Detect which cell encompasses the target text, then output its [X, Y] center coordinate. 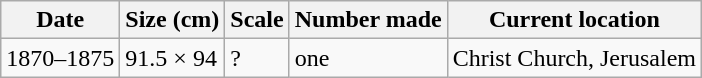
Christ Church, Jerusalem [574, 58]
Scale [257, 20]
one [368, 58]
? [257, 58]
91.5 × 94 [172, 58]
Current location [574, 20]
1870–1875 [60, 58]
Size (cm) [172, 20]
Date [60, 20]
Number made [368, 20]
